Find where the given text appears and provide that cell's center as (X, Y) coordinate. 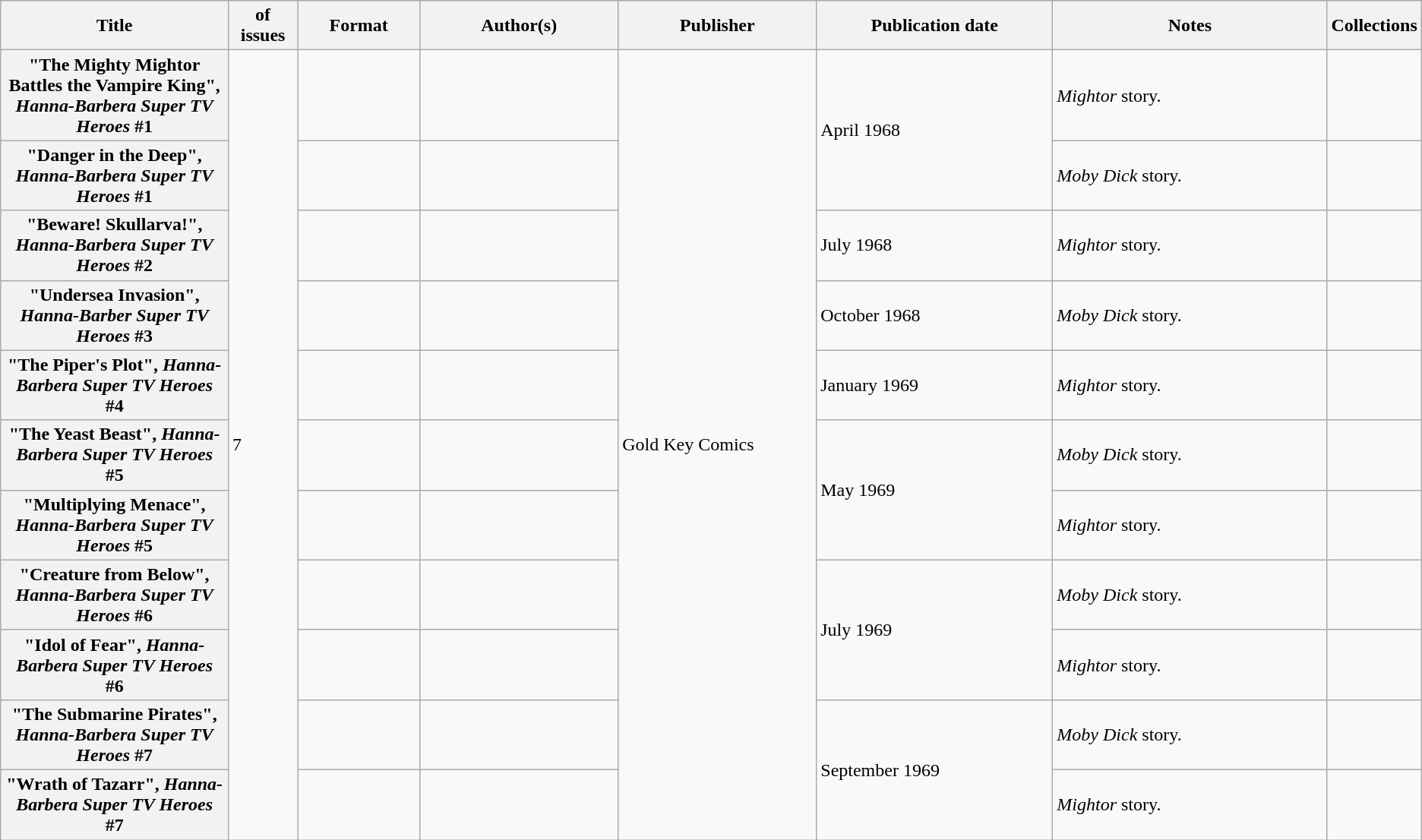
January 1969 (934, 385)
7 (263, 445)
Format (359, 26)
"The Yeast Beast", Hanna-Barbera Super TV Heroes #5 (115, 455)
July 1968 (934, 245)
"Wrath of Tazarr", Hanna-Barbera Super TV Heroes #7 (115, 804)
Publisher (717, 26)
"Undersea Invasion", Hanna-Barber Super TV Heroes #3 (115, 315)
April 1968 (934, 131)
"Beware! Skullarva!", Hanna-Barbera Super TV Heroes #2 (115, 245)
Author(s) (520, 26)
October 1968 (934, 315)
Collections (1374, 26)
Publication date (934, 26)
"Creature from Below", Hanna-Barbera Super TV Heroes #6 (115, 595)
"The Mighty Mightor Battles the Vampire King", Hanna-Barbera Super TV Heroes #1 (115, 96)
"Multiplying Menace", Hanna-Barbera Super TV Heroes #5 (115, 525)
of issues (263, 26)
"Idol of Fear", Hanna-Barbera Super TV Heroes #6 (115, 665)
Gold Key Comics (717, 445)
"The Submarine Pirates", Hanna-Barbera Super TV Heroes #7 (115, 734)
May 1969 (934, 490)
Title (115, 26)
July 1969 (934, 630)
"Danger in the Deep", Hanna-Barbera Super TV Heroes #1 (115, 175)
"The Piper's Plot", Hanna-Barbera Super TV Heroes #4 (115, 385)
September 1969 (934, 769)
Notes (1190, 26)
